Identify which cell holds the provided text, then report its [X, Y] central coordinate. 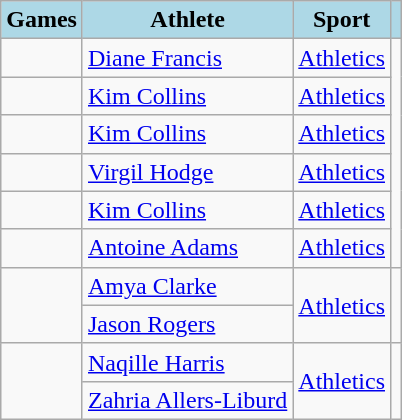
Naqille Harris [187, 362]
Athlete [187, 20]
Virgil Hodge [187, 172]
Antoine Adams [187, 248]
Jason Rogers [187, 324]
Diane Francis [187, 58]
Sport [342, 20]
Amya Clarke [187, 286]
Games [42, 20]
Zahria Allers-Liburd [187, 400]
